Output the [x, y] coordinate of the center of the cell containing the given text.  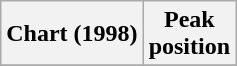
Peakposition [189, 34]
Chart (1998) [72, 34]
